Detect which cell encompasses the target text, then output its (x, y) center coordinate. 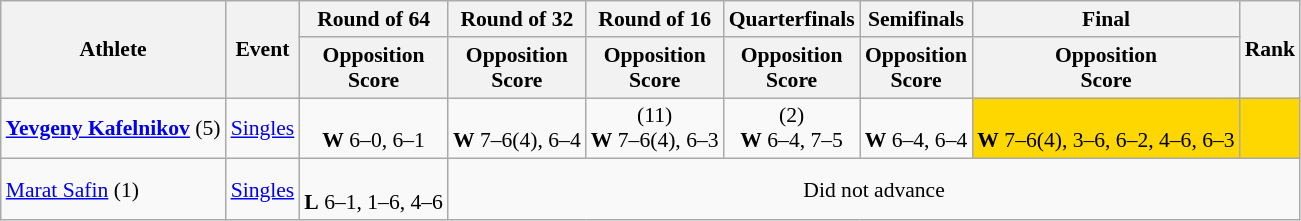
Rank (1270, 50)
W 7–6(4), 3–6, 6–2, 4–6, 6–3 (1106, 128)
Quarterfinals (792, 19)
Did not advance (874, 190)
(2)W 6–4, 7–5 (792, 128)
W 6–4, 6–4 (916, 128)
Yevgeny Kafelnikov (5) (114, 128)
Round of 16 (655, 19)
W 7–6(4), 6–4 (517, 128)
Semifinals (916, 19)
Event (263, 50)
Round of 32 (517, 19)
(11) W 7–6(4), 6–3 (655, 128)
W 6–0, 6–1 (374, 128)
Round of 64 (374, 19)
Marat Safin (1) (114, 190)
Final (1106, 19)
Athlete (114, 50)
L 6–1, 1–6, 4–6 (374, 190)
